Output the (x, y) coordinate of the center of the cell containing the given text.  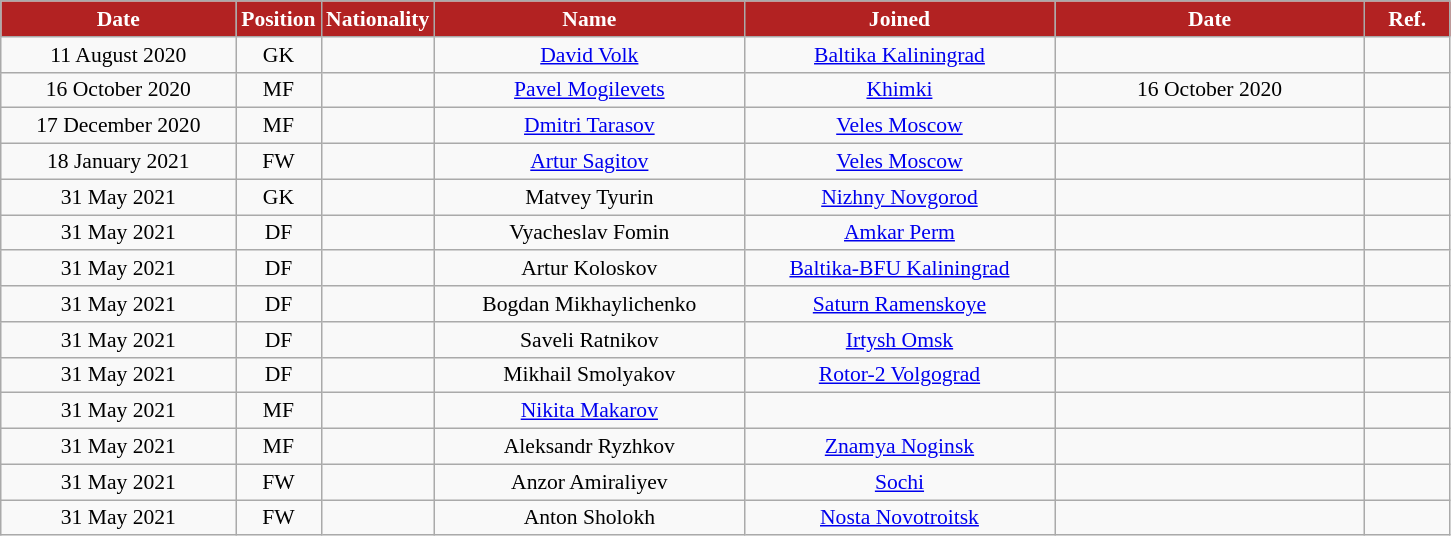
Saturn Ramenskoye (899, 304)
Pavel Mogilevets (589, 90)
Dmitri Tarasov (589, 126)
Amkar Perm (899, 233)
Position (278, 19)
Saveli Ratnikov (589, 340)
Nikita Makarov (589, 411)
Bogdan Mikhaylichenko (589, 304)
Irtysh Omsk (899, 340)
Rotor-2 Volgograd (899, 375)
Ref. (1408, 19)
Znamya Noginsk (899, 447)
18 January 2021 (118, 162)
Anzor Amiraliyev (589, 482)
Baltika Kaliningrad (899, 55)
11 August 2020 (118, 55)
Nosta Novotroitsk (899, 518)
Artur Koloskov (589, 269)
Vyacheslav Fomin (589, 233)
Joined (899, 19)
Khimki (899, 90)
Mikhail Smolyakov (589, 375)
Artur Sagitov (589, 162)
Aleksandr Ryzhkov (589, 447)
Nationality (378, 19)
Baltika-BFU Kaliningrad (899, 269)
Name (589, 19)
17 December 2020 (118, 126)
Sochi (899, 482)
Nizhny Novgorod (899, 197)
Anton Sholokh (589, 518)
David Volk (589, 55)
Matvey Tyurin (589, 197)
